Scan for the cell matching the given text and deliver its [x, y] coordinate at center. 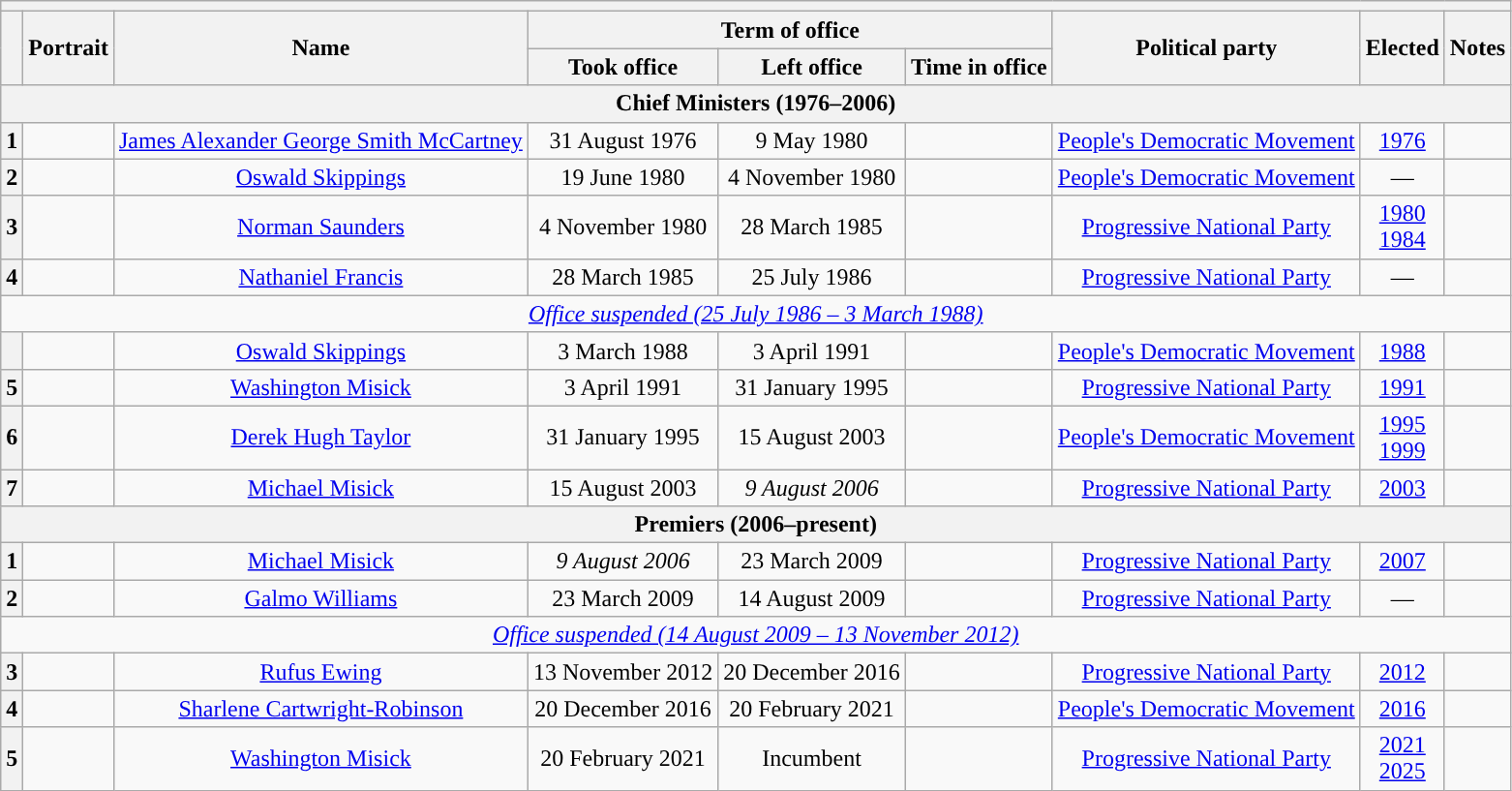
Office suspended (14 August 2009 – 13 November 2012) [756, 635]
Left office [812, 67]
Sharlene Cartwright-Robinson [320, 709]
3 March 1988 [622, 350]
Incumbent [812, 759]
1988 [1402, 350]
25 July 1986 [812, 277]
Premiers (2006–present) [756, 525]
19801984 [1402, 227]
31 August 1976 [622, 140]
Office suspended (25 July 1986 – 3 March 1988) [756, 314]
6 [12, 438]
14 August 2009 [812, 598]
Galmo Williams [320, 598]
Term of office [790, 30]
Nathaniel Francis [320, 277]
James Alexander George Smith McCartney [320, 140]
13 November 2012 [622, 672]
Political party [1206, 48]
1991 [1402, 387]
Name [320, 48]
9 May 1980 [812, 140]
Time in office [979, 67]
Norman Saunders [320, 227]
19 June 1980 [622, 177]
Took office [622, 67]
Rufus Ewing [320, 672]
Portrait [69, 48]
19951999 [1402, 438]
20212025 [1402, 759]
2003 [1402, 487]
1976 [1402, 140]
Notes [1477, 48]
Elected [1402, 48]
2007 [1402, 562]
2012 [1402, 672]
Chief Ministers (1976–2006) [756, 104]
7 [12, 487]
Derek Hugh Taylor [320, 438]
2016 [1402, 709]
